Return (X, Y) of the center of cell containing provided text 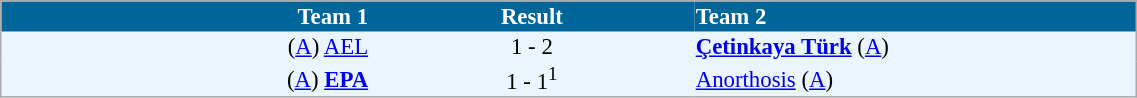
(A) AEL (186, 47)
Result (532, 16)
(A) EPA (186, 80)
Team 2 (916, 16)
Team 1 (186, 16)
1 - 11 (532, 80)
Çetinkaya Türk (A) (916, 47)
Anorthosis (A) (916, 80)
1 - 2 (532, 47)
